Detect which cell encompasses the target text, then output its (x, y) center coordinate. 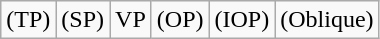
(IOP) (242, 20)
(SP) (83, 20)
(Oblique) (327, 20)
VP (131, 20)
(TP) (28, 20)
(OP) (180, 20)
